Detect which cell encompasses the target text, then output its (X, Y) center coordinate. 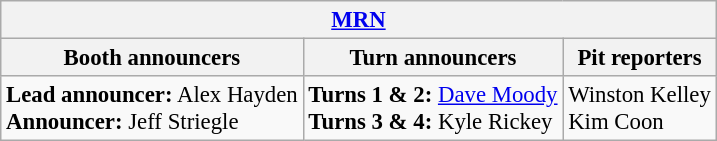
Lead announcer: Alex HaydenAnnouncer: Jeff Striegle (152, 108)
Turn announcers (433, 58)
MRN (358, 20)
Winston KelleyKim Coon (640, 108)
Pit reporters (640, 58)
Turns 1 & 2: Dave MoodyTurns 3 & 4: Kyle Rickey (433, 108)
Booth announcers (152, 58)
